From the cell containing the given text, extract its center point as (X, Y) coordinate. 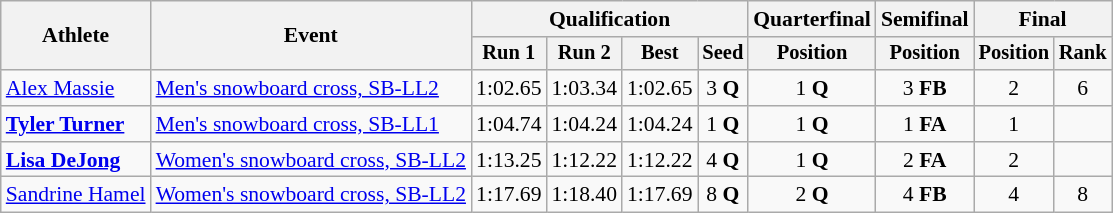
4 (1014, 195)
3 FB (925, 88)
8 Q (724, 195)
1 FA (925, 124)
1:13.25 (508, 160)
8 (1083, 195)
3 Q (724, 88)
Event (311, 36)
Men's snowboard cross, SB-LL2 (311, 88)
Athlete (76, 36)
Men's snowboard cross, SB-LL1 (311, 124)
Best (660, 54)
Rank (1083, 54)
1:03.34 (584, 88)
Quarterfinal (812, 19)
Semifinal (925, 19)
1:18.40 (584, 195)
4 Q (724, 160)
Seed (724, 54)
Final (1043, 19)
Sandrine Hamel (76, 195)
6 (1083, 88)
2 Q (812, 195)
Alex Massie (76, 88)
Tyler Turner (76, 124)
Qualification (610, 19)
4 FB (925, 195)
2 FA (925, 160)
1 (1014, 124)
Lisa DeJong (76, 160)
1:04.74 (508, 124)
Run 2 (584, 54)
Run 1 (508, 54)
